For the text-containing cell, return its midpoint in (x, y) coordinate format. 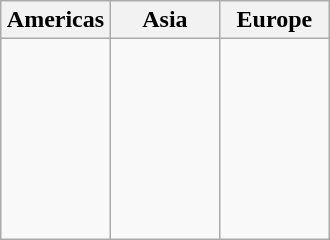
Americas (56, 20)
Europe (274, 20)
Asia (164, 20)
